Find where the given text appears and provide that cell's center as [x, y] coordinate. 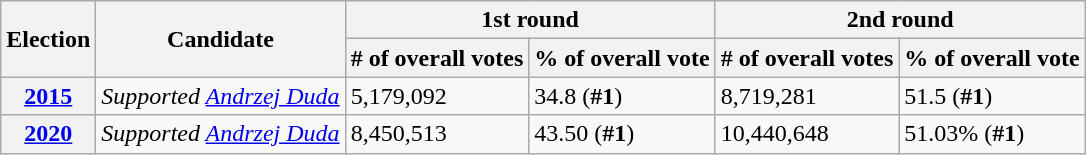
Election [48, 39]
5,179,092 [437, 96]
34.8 (#1) [622, 96]
51.5 (#1) [992, 96]
2020 [48, 134]
2015 [48, 96]
43.50 (#1) [622, 134]
8,450,513 [437, 134]
Candidate [220, 39]
8,719,281 [807, 96]
2nd round [900, 20]
10,440,648 [807, 134]
51.03% (#1) [992, 134]
1st round [530, 20]
